Identify which cell holds the provided text, then report its [X, Y] central coordinate. 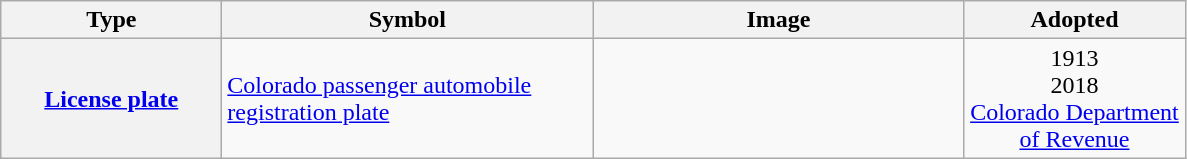
Image [778, 20]
Symbol [408, 20]
License plate [112, 98]
Adopted [1074, 20]
Colorado passenger automobile registration plate [408, 98]
19132018Colorado Department of Revenue [1074, 98]
Type [112, 20]
